Find where the given text appears and provide that cell's center as (X, Y) coordinate. 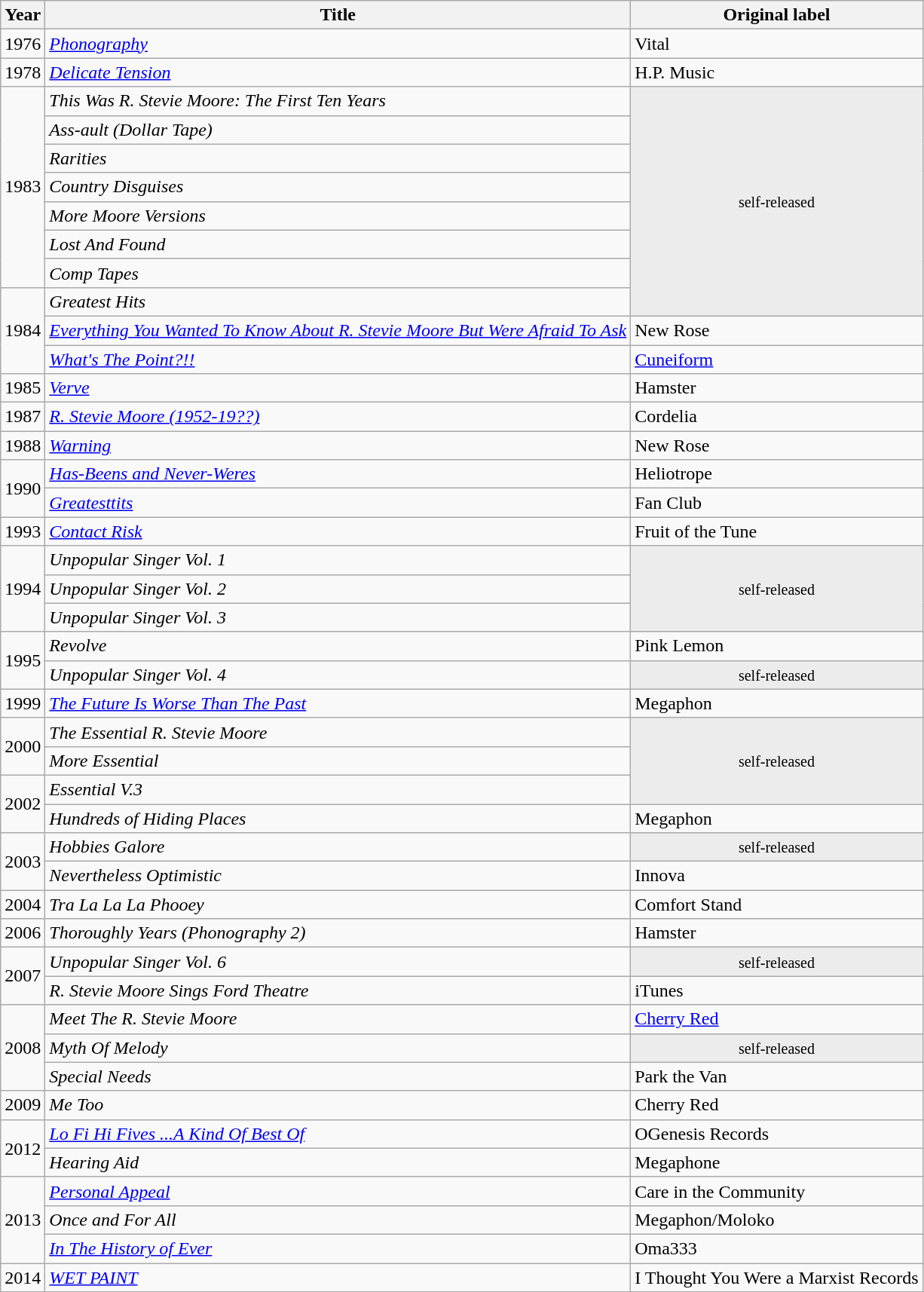
Title (338, 15)
Pink Lemon (777, 646)
Megaphone (777, 1162)
Park the Van (777, 1076)
1995 (23, 660)
Heliotrope (777, 474)
Delicate Tension (338, 72)
1976 (23, 44)
1999 (23, 703)
2009 (23, 1105)
Cuneiform (777, 360)
Original label (777, 15)
2002 (23, 804)
Comp Tapes (338, 273)
The Future Is Worse Than The Past (338, 703)
This Was R. Stevie Moore: The First Ten Years (338, 101)
2004 (23, 905)
Fan Club (777, 503)
Fruit of the Tune (777, 531)
Care in the Community (777, 1191)
Once and For All (338, 1220)
1985 (23, 388)
1984 (23, 330)
Comfort Stand (777, 905)
2008 (23, 1048)
Verve (338, 388)
R. Stevie Moore (1952-19??) (338, 417)
R. Stevie Moore Sings Ford Theatre (338, 990)
Revolve (338, 646)
Unpopular Singer Vol. 6 (338, 962)
Greatest Hits (338, 302)
Innova (777, 876)
2014 (23, 1278)
Unpopular Singer Vol. 4 (338, 675)
Me Too (338, 1105)
Lo Fi Hi Fives ...A Kind Of Best Of (338, 1134)
Country Disguises (338, 187)
Hundreds of Hiding Places (338, 818)
1993 (23, 531)
2013 (23, 1220)
What's The Point?!! (338, 360)
Myth Of Melody (338, 1048)
The Essential R. Stevie Moore (338, 732)
Unpopular Singer Vol. 3 (338, 617)
Essential V.3 (338, 789)
1988 (23, 445)
1994 (23, 589)
Year (23, 15)
Thoroughly Years (Phonography 2) (338, 933)
I Thought You Were a Marxist Records (777, 1278)
Hobbies Galore (338, 847)
Unpopular Singer Vol. 2 (338, 589)
Lost And Found (338, 244)
Everything You Wanted To Know About R. Stevie Moore But Were Afraid To Ask (338, 330)
1983 (23, 187)
More Essential (338, 761)
Meet The R. Stevie Moore (338, 1019)
Greatesttits (338, 503)
Unpopular Singer Vol. 1 (338, 560)
Nevertheless Optimistic (338, 876)
Oma333 (777, 1248)
2006 (23, 933)
Has-Beens and Never-Weres (338, 474)
2003 (23, 862)
Personal Appeal (338, 1191)
1978 (23, 72)
H.P. Music (777, 72)
Phonography (338, 44)
2012 (23, 1148)
Hearing Aid (338, 1162)
1987 (23, 417)
More Moore Versions (338, 216)
Ass-ault (Dollar Tape) (338, 130)
Tra La La La Phooey (338, 905)
iTunes (777, 990)
Vital (777, 44)
WET PAINT (338, 1278)
In The History of Ever (338, 1248)
Cordelia (777, 417)
1990 (23, 488)
Warning (338, 445)
OGenesis Records (777, 1134)
2007 (23, 976)
2000 (23, 746)
Special Needs (338, 1076)
Rarities (338, 158)
Megaphon/Moloko (777, 1220)
Contact Risk (338, 531)
